Identify which cell holds the provided text, then report its [x, y] central coordinate. 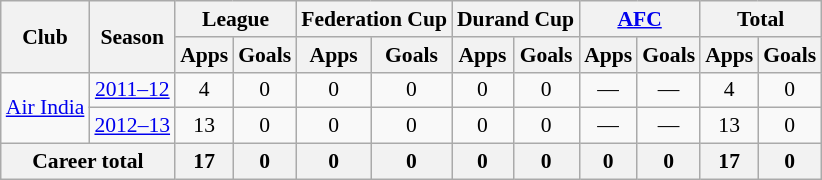
League [236, 19]
Total [760, 19]
Durand Cup [516, 19]
Career total [88, 162]
AFC [640, 19]
Club [46, 36]
2012–13 [132, 126]
2011–12 [132, 90]
Federation Cup [374, 19]
Air India [46, 108]
Season [132, 36]
